Provide the [x, y] coordinate of the cell's center where the given text is located.  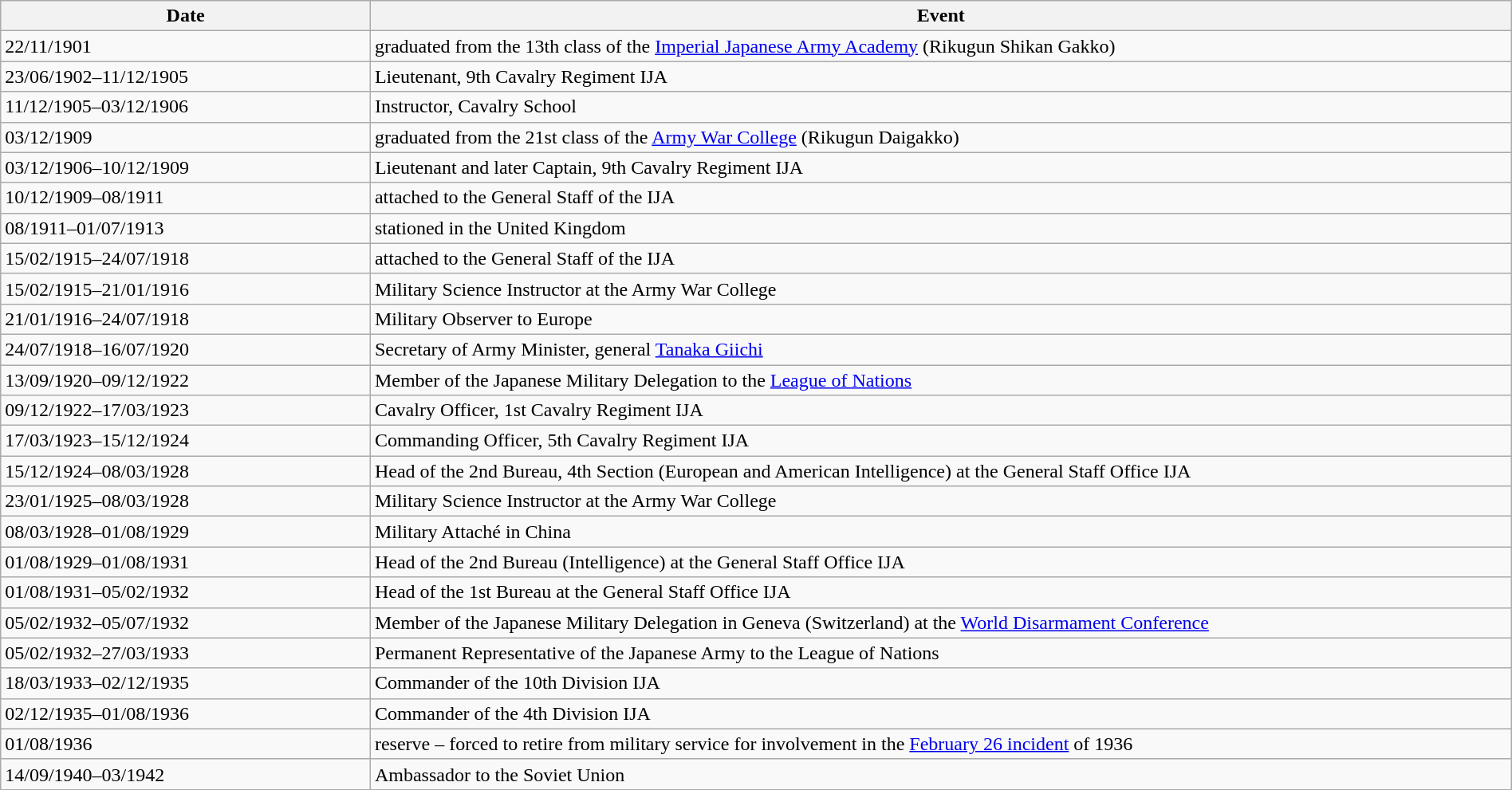
22/11/1901 [186, 46]
01/08/1929–01/08/1931 [186, 562]
02/12/1935–01/08/1936 [186, 713]
reserve – forced to retire from military service for involvement in the February 26 incident of 1936 [941, 744]
Commanding Officer, 5th Cavalry Regiment IJA [941, 441]
08/03/1928–01/08/1929 [186, 532]
Member of the Japanese Military Delegation to the League of Nations [941, 380]
15/12/1924–08/03/1928 [186, 471]
15/02/1915–24/07/1918 [186, 258]
01/08/1936 [186, 744]
24/07/1918–16/07/1920 [186, 349]
Event [941, 16]
Secretary of Army Minister, general Tanaka Giichi [941, 349]
graduated from the 21st class of the Army War College (Rikugun Daigakko) [941, 137]
Member of the Japanese Military Delegation in Geneva (Switzerland) at the World Disarmament Conference [941, 623]
05/02/1932–27/03/1933 [186, 653]
08/1911–01/07/1913 [186, 228]
10/12/1909–08/1911 [186, 198]
Head of the 1st Bureau at the General Staff Office IJA [941, 592]
Head of the 2nd Bureau (Intelligence) at the General Staff Office IJA [941, 562]
Lieutenant and later Captain, 9th Cavalry Regiment IJA [941, 167]
13/09/1920–09/12/1922 [186, 380]
Permanent Representative of the Japanese Army to the League of Nations [941, 653]
Ambassador to the Soviet Union [941, 774]
Date [186, 16]
21/01/1916–24/07/1918 [186, 319]
Commander of the 10th Division IJA [941, 683]
Military Attaché in China [941, 532]
11/12/1905–03/12/1906 [186, 107]
stationed in the United Kingdom [941, 228]
18/03/1933–02/12/1935 [186, 683]
15/02/1915–21/01/1916 [186, 289]
23/01/1925–08/03/1928 [186, 501]
09/12/1922–17/03/1923 [186, 411]
03/12/1909 [186, 137]
Instructor, Cavalry School [941, 107]
23/06/1902–11/12/1905 [186, 77]
graduated from the 13th class of the Imperial Japanese Army Academy (Rikugun Shikan Gakko) [941, 46]
Cavalry Officer, 1st Cavalry Regiment IJA [941, 411]
Head of the 2nd Bureau, 4th Section (European and American Intelligence) at the General Staff Office IJA [941, 471]
Commander of the 4th Division IJA [941, 713]
01/08/1931–05/02/1932 [186, 592]
Military Observer to Europe [941, 319]
05/02/1932–05/07/1932 [186, 623]
14/09/1940–03/1942 [186, 774]
17/03/1923–15/12/1924 [186, 441]
Lieutenant, 9th Cavalry Regiment IJA [941, 77]
03/12/1906–10/12/1909 [186, 167]
